Identify which cell holds the provided text, then report its [X, Y] central coordinate. 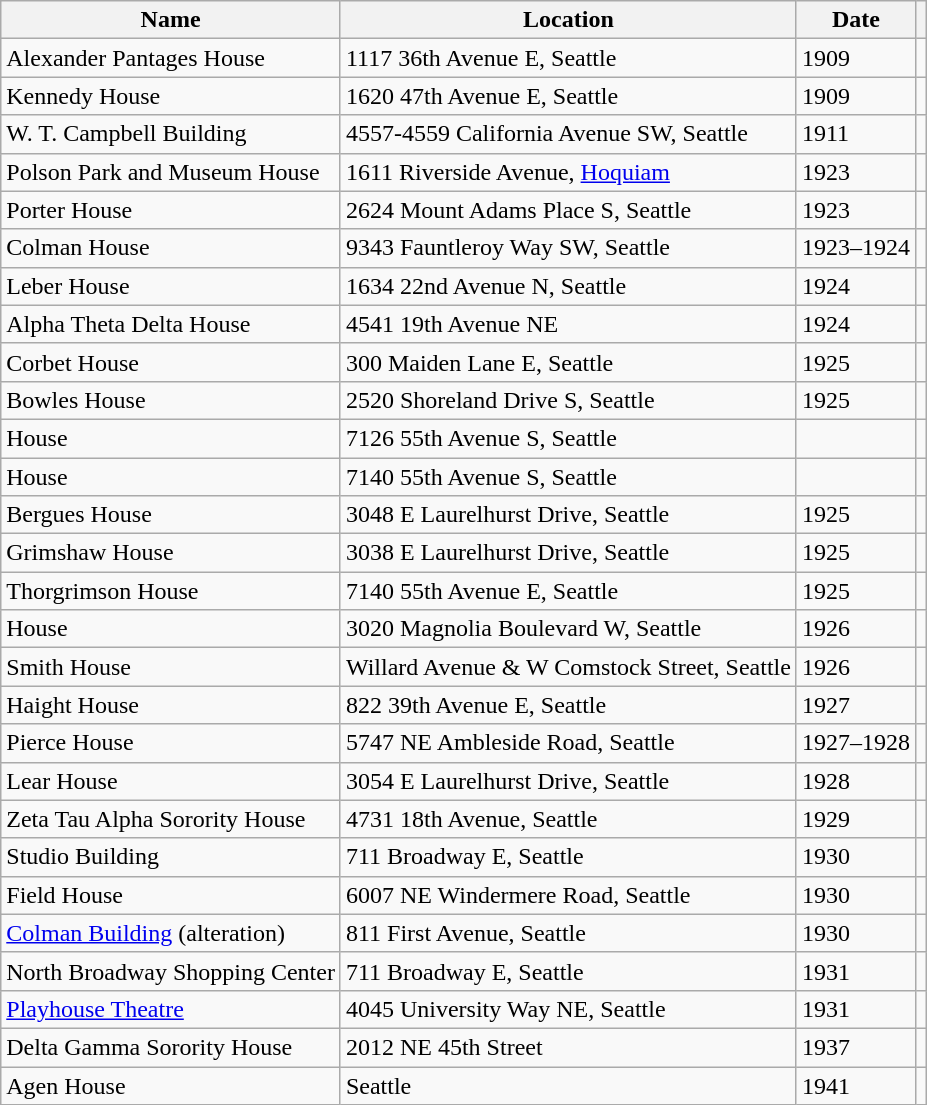
3038 E Laurelhurst Drive, Seattle [568, 553]
Smith House [171, 667]
Zeta Tau Alpha Sorority House [171, 819]
1927 [856, 705]
1620 47th Avenue E, Seattle [568, 96]
Name [171, 20]
5747 NE Ambleside Road, Seattle [568, 743]
Date [856, 20]
1911 [856, 134]
811 First Avenue, Seattle [568, 933]
6007 NE Windermere Road, Seattle [568, 895]
7140 55th Avenue E, Seattle [568, 591]
2012 NE 45th Street [568, 1047]
3020 Magnolia Boulevard W, Seattle [568, 629]
1937 [856, 1047]
Agen House [171, 1085]
Bergues House [171, 515]
Kennedy House [171, 96]
Seattle [568, 1085]
Playhouse Theatre [171, 1009]
Delta Gamma Sorority House [171, 1047]
Colman House [171, 248]
4731 18th Avenue, Seattle [568, 819]
3048 E Laurelhurst Drive, Seattle [568, 515]
300 Maiden Lane E, Seattle [568, 362]
Field House [171, 895]
Corbet House [171, 362]
9343 Fauntleroy Way SW, Seattle [568, 248]
Polson Park and Museum House [171, 172]
Haight House [171, 705]
Studio Building [171, 857]
822 39th Avenue E, Seattle [568, 705]
Leber House [171, 286]
Location [568, 20]
1927–1928 [856, 743]
4045 University Way NE, Seattle [568, 1009]
Lear House [171, 781]
4557-4559 California Avenue SW, Seattle [568, 134]
Alpha Theta Delta House [171, 324]
7140 55th Avenue S, Seattle [568, 477]
Willard Avenue & W Comstock Street, Seattle [568, 667]
1611 Riverside Avenue, Hoquiam [568, 172]
Porter House [171, 210]
Grimshaw House [171, 553]
Colman Building (alteration) [171, 933]
1117 36th Avenue E, Seattle [568, 58]
2624 Mount Adams Place S, Seattle [568, 210]
4541 19th Avenue NE [568, 324]
Thorgrimson House [171, 591]
7126 55th Avenue S, Seattle [568, 438]
1634 22nd Avenue N, Seattle [568, 286]
1929 [856, 819]
1928 [856, 781]
1923–1924 [856, 248]
Alexander Pantages House [171, 58]
1941 [856, 1085]
W. T. Campbell Building [171, 134]
North Broadway Shopping Center [171, 971]
2520 Shoreland Drive S, Seattle [568, 400]
3054 E Laurelhurst Drive, Seattle [568, 781]
Bowles House [171, 400]
Pierce House [171, 743]
